Return (x, y) of the center of cell containing provided text 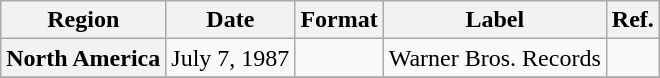
July 7, 1987 (230, 58)
Label (494, 20)
Warner Bros. Records (494, 58)
Date (230, 20)
Ref. (632, 20)
North America (84, 58)
Region (84, 20)
Format (339, 20)
